Scan for the cell matching the given text and deliver its (x, y) coordinate at center. 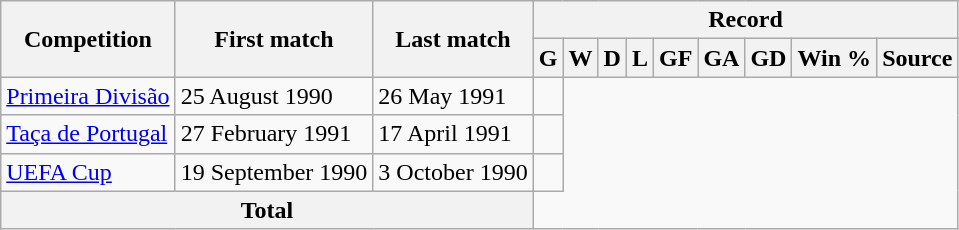
UEFA Cup (88, 172)
26 May 1991 (453, 96)
17 April 1991 (453, 134)
W (580, 58)
D (612, 58)
GF (675, 58)
Last match (453, 39)
Win % (834, 58)
GD (768, 58)
L (640, 58)
GA (722, 58)
Competition (88, 39)
Record (746, 20)
25 August 1990 (274, 96)
First match (274, 39)
Primeira Divisão (88, 96)
Total (267, 210)
G (548, 58)
27 February 1991 (274, 134)
3 October 1990 (453, 172)
Source (918, 58)
Taça de Portugal (88, 134)
19 September 1990 (274, 172)
